Locate the cell with the specified text and output its [X, Y] center coordinate. 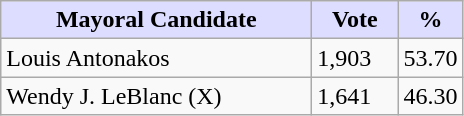
Vote [355, 20]
Louis Antonakos [156, 58]
Mayoral Candidate [156, 20]
1,641 [355, 96]
46.30 [430, 96]
% [430, 20]
Wendy J. LeBlanc (X) [156, 96]
53.70 [430, 58]
1,903 [355, 58]
